Provide the [X, Y] coordinate of the cell's center where the given text is located.  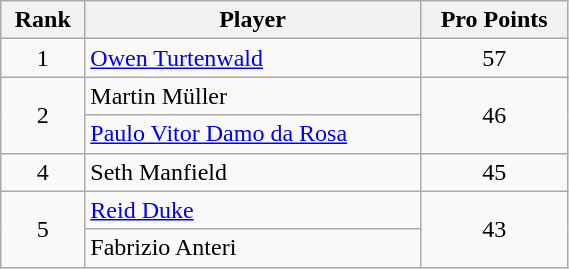
43 [494, 229]
2 [43, 115]
Pro Points [494, 20]
Reid Duke [252, 210]
1 [43, 58]
Owen Turtenwald [252, 58]
57 [494, 58]
Fabrizio Anteri [252, 248]
Seth Manfield [252, 172]
46 [494, 115]
5 [43, 229]
Player [252, 20]
4 [43, 172]
Martin Müller [252, 96]
45 [494, 172]
Paulo Vitor Damo da Rosa [252, 134]
Rank [43, 20]
